Search for the cell housing the specified text and yield its [x, y] center coordinate. 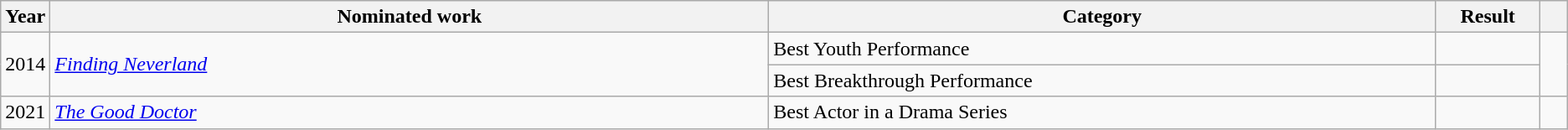
The Good Doctor [410, 112]
Nominated work [410, 17]
Category [1102, 17]
Year [25, 17]
Finding Neverland [410, 65]
Best Youth Performance [1102, 49]
Best Actor in a Drama Series [1102, 112]
2021 [25, 112]
Best Breakthrough Performance [1102, 81]
Result [1488, 17]
2014 [25, 65]
